Detect which cell encompasses the target text, then output its [x, y] center coordinate. 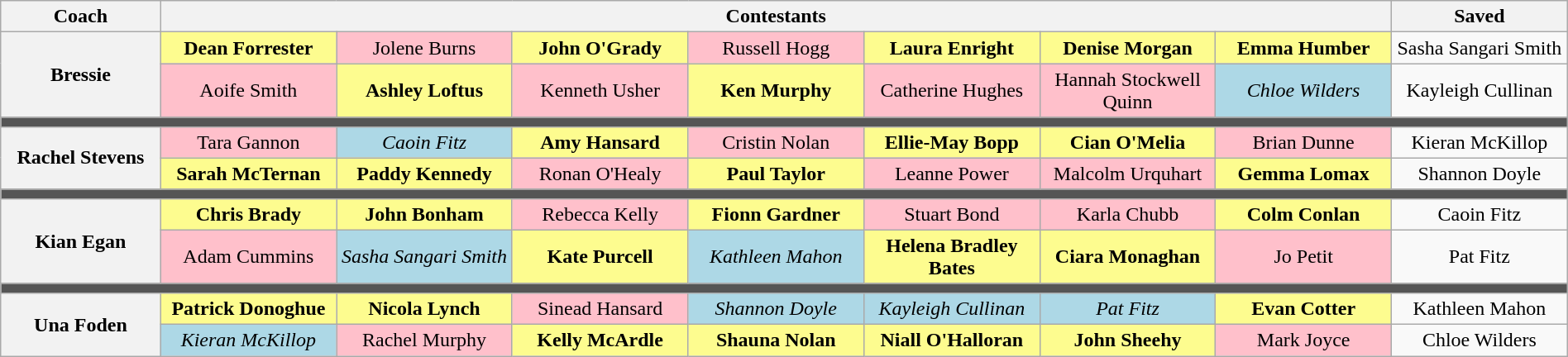
Brian Dunne [1303, 142]
Una Foden [81, 324]
Denise Morgan [1128, 48]
John Bonham [425, 214]
Saved [1479, 17]
Coach [81, 17]
Adam Cummins [248, 256]
Kenneth Usher [600, 91]
Sinead Hansard [600, 308]
Mark Joyce [1303, 340]
Rebecca Kelly [600, 214]
Stuart Bond [953, 214]
Emma Humber [1303, 48]
Ciara Monaghan [1128, 256]
Russell Hogg [776, 48]
Malcolm Urquhart [1128, 174]
Hannah Stockwell Quinn [1128, 91]
Kian Egan [81, 241]
Sarah McTernan [248, 174]
Paul Taylor [776, 174]
Laura Enright [953, 48]
Colm Conlan [1303, 214]
Paddy Kennedy [425, 174]
Jo Petit [1303, 256]
Shauna Nolan [776, 340]
Kelly McArdle [600, 340]
Leanne Power [953, 174]
Cian O'Melia [1128, 142]
Helena Bradley Bates [953, 256]
Aoife Smith [248, 91]
Evan Cotter [1303, 308]
Ashley Loftus [425, 91]
Chris Brady [248, 214]
Catherine Hughes [953, 91]
Ellie-May Bopp [953, 142]
Fionn Gardner [776, 214]
Ken Murphy [776, 91]
Amy Hansard [600, 142]
Niall O'Halloran [953, 340]
Rachel Murphy [425, 340]
Nicola Lynch [425, 308]
Patrick Donoghue [248, 308]
Gemma Lomax [1303, 174]
Dean Forrester [248, 48]
Jolene Burns [425, 48]
Rachel Stevens [81, 158]
Ronan O'Healy [600, 174]
Cristin Nolan [776, 142]
Bressie [81, 74]
John O'Grady [600, 48]
John Sheehy [1128, 340]
Kate Purcell [600, 256]
Contestants [776, 17]
Tara Gannon [248, 142]
Karla Chubb [1128, 214]
